Pinpoint the cell where the given text exists, returning its (x, y) midpoint coordinate. 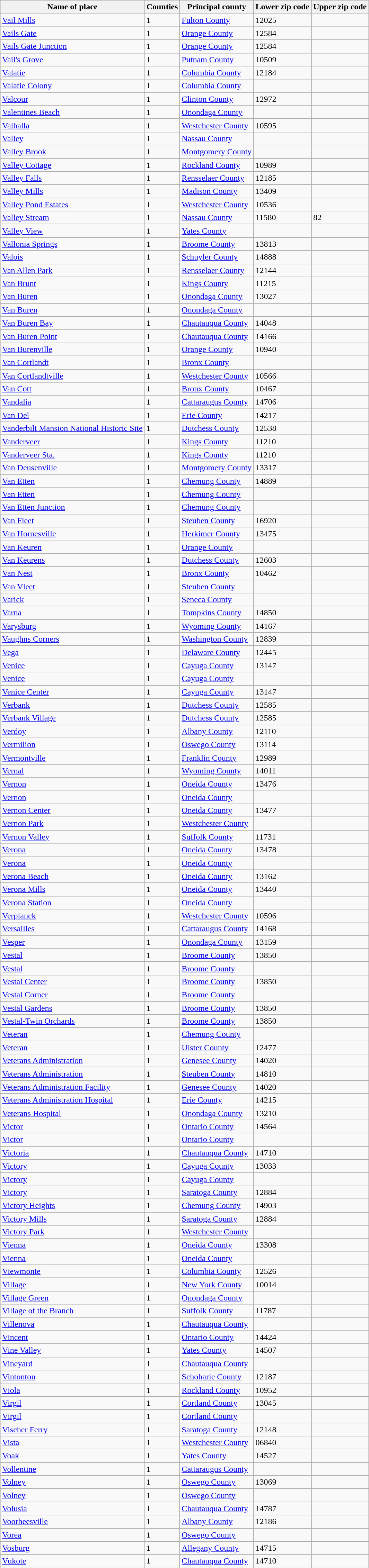
Van Vleet (72, 587)
Lower zip code (283, 7)
Vega (72, 652)
Victory Mills (72, 1218)
10014 (283, 1285)
13210 (283, 1113)
Name of place (72, 7)
Van Cott (72, 389)
13440 (283, 889)
14889 (283, 481)
Vischer Ferry (72, 1430)
Van Buren Bay (72, 323)
Veterans Administration Facility (72, 1087)
14215 (283, 1100)
13475 (283, 534)
Villenova (72, 1324)
Vukote (72, 1561)
Vermontville (72, 758)
Vernon Park (72, 824)
13478 (283, 850)
10595 (283, 125)
Van Burenville (72, 349)
New York County (217, 1285)
12445 (283, 652)
14048 (283, 323)
Valentines Beach (72, 112)
12187 (283, 1377)
Verdoy (72, 731)
Valley Falls (72, 178)
06840 (283, 1443)
Van Cortlandt (72, 362)
Vintonton (72, 1377)
Upper zip code (340, 7)
Fulton County (217, 20)
12477 (283, 1048)
Van Allen Park (72, 270)
14527 (283, 1456)
14850 (283, 613)
12144 (283, 270)
Veterans Administration Hospital (72, 1100)
Village (72, 1285)
Vail Mills (72, 20)
13114 (283, 744)
10509 (283, 60)
Vanderveer (72, 442)
Delaware County (217, 652)
Van Keurens (72, 560)
13308 (283, 1245)
Schuyler County (217, 257)
14166 (283, 336)
10952 (283, 1390)
Verona Beach (72, 876)
Vanderveer Sta. (72, 455)
Volusia (72, 1508)
Clinton County (217, 99)
14167 (283, 626)
Verbank (72, 705)
Vernal (72, 771)
Franklin County (217, 758)
Valley Brook (72, 152)
11731 (283, 837)
13317 (283, 468)
Versailles (72, 929)
12186 (283, 1522)
13159 (283, 942)
10467 (283, 389)
Principal county (217, 7)
Voak (72, 1456)
Verplanck (72, 916)
Vernon Center (72, 810)
12972 (283, 99)
12526 (283, 1271)
Varysburg (72, 626)
Viewmonte (72, 1271)
10536 (283, 205)
13069 (283, 1482)
Vallonia Springs (72, 244)
Van Nest (72, 573)
14810 (283, 1074)
14888 (283, 257)
14903 (283, 1205)
10566 (283, 375)
13027 (283, 297)
14706 (283, 402)
13409 (283, 191)
13033 (283, 1166)
Vaughns Corners (72, 639)
10940 (283, 349)
Madison County (217, 191)
10596 (283, 916)
Van Del (72, 415)
Van Fleet (72, 520)
Vista (72, 1443)
Verona Mills (72, 889)
12110 (283, 731)
12603 (283, 560)
Van Buren Point (72, 336)
Vine Valley (72, 1350)
Seneca County (217, 600)
11215 (283, 283)
Valhalla (72, 125)
Veterans Hospital (72, 1113)
Ulster County (217, 1048)
13162 (283, 876)
Verona Station (72, 903)
Schoharie County (217, 1377)
Vincent (72, 1337)
Vandalia (72, 402)
Allegany County (217, 1548)
Victory Park (72, 1232)
12148 (283, 1430)
11787 (283, 1311)
14715 (283, 1548)
14217 (283, 415)
16920 (283, 520)
Vosburg (72, 1548)
Vanderbilt Mansion National Historic Site (72, 428)
Village of the Branch (72, 1311)
14011 (283, 771)
12025 (283, 20)
12839 (283, 639)
10989 (283, 165)
Van Deusenville (72, 468)
13476 (283, 784)
12538 (283, 428)
Vails Gate (72, 33)
Vails Gate Junction (72, 46)
82 (340, 218)
Varna (72, 613)
Washington County (217, 639)
Van Cortlandtville (72, 375)
Herkimer County (217, 534)
Vorea (72, 1535)
Vestal-Twin Orchards (72, 1021)
Valois (72, 257)
Valcour (72, 99)
12184 (283, 73)
13813 (283, 244)
12989 (283, 758)
Valley Cottage (72, 165)
Verbank Village (72, 718)
13045 (283, 1403)
Village Green (72, 1298)
Van Brunt (72, 283)
Tompkins County (217, 613)
Vineyard (72, 1363)
14564 (283, 1126)
Counties (162, 7)
Van Keuren (72, 547)
Victoria (72, 1153)
Van Hornesville (72, 534)
Valley Stream (72, 218)
Van Etten Junction (72, 507)
14507 (283, 1350)
Vestal Gardens (72, 1008)
Valley View (72, 231)
Vermilion (72, 744)
Vernon Valley (72, 837)
13477 (283, 810)
Venice Center (72, 692)
Vail's Grove (72, 60)
Valley (72, 138)
Valley Mills (72, 191)
Varick (72, 600)
10462 (283, 573)
Valatie (72, 73)
Viola (72, 1390)
14168 (283, 929)
14424 (283, 1337)
Voorheesville (72, 1522)
12185 (283, 178)
Putnam County (217, 60)
11580 (283, 218)
Valatie Colony (72, 86)
14787 (283, 1508)
Vesper (72, 942)
Vollentine (72, 1469)
Valley Pond Estates (72, 205)
Vestal Center (72, 981)
Victory Heights (72, 1205)
Vestal Corner (72, 995)
